Return [X, Y] of the center of cell containing provided text 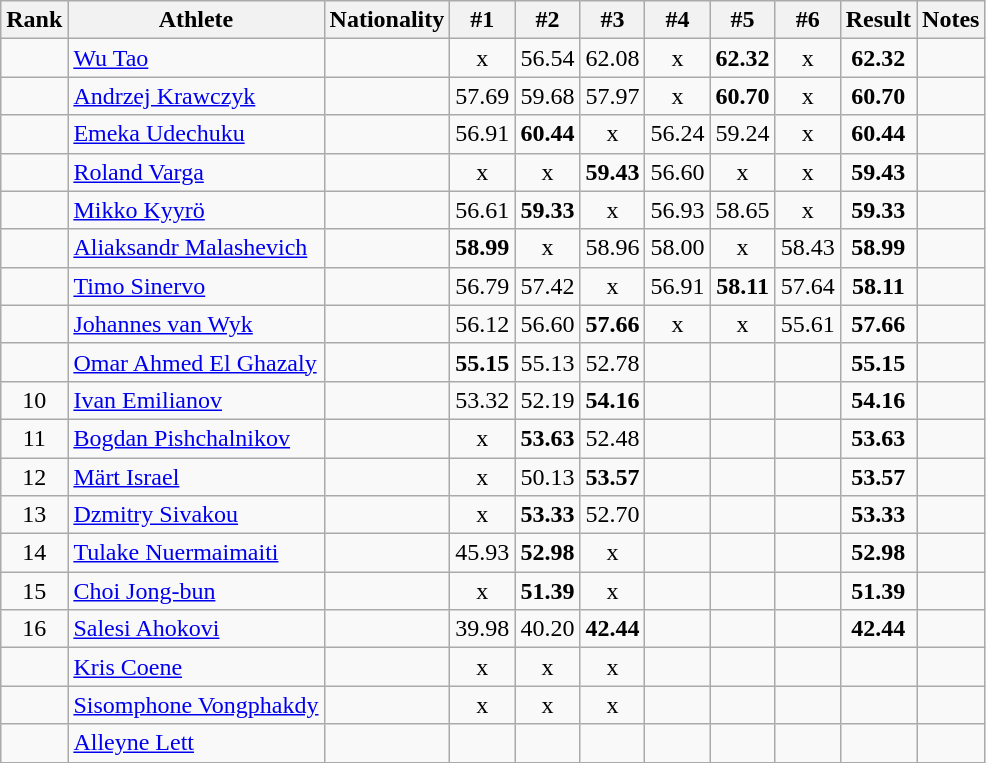
#3 [612, 20]
Aliaksandr Malashevich [196, 248]
Mikko Kyyrö [196, 210]
56.54 [548, 58]
12 [34, 477]
Tulake Nuermaimaiti [196, 553]
62.08 [612, 58]
10 [34, 400]
56.12 [482, 324]
Wu Tao [196, 58]
55.13 [548, 362]
52.19 [548, 400]
Johannes van Wyk [196, 324]
39.98 [482, 629]
58.96 [612, 248]
#1 [482, 20]
Sisomphone Vongphakdy [196, 705]
56.61 [482, 210]
52.70 [612, 515]
58.00 [678, 248]
55.61 [808, 324]
16 [34, 629]
40.20 [548, 629]
45.93 [482, 553]
Rank [34, 20]
52.78 [612, 362]
Salesi Ahokovi [196, 629]
15 [34, 591]
56.93 [678, 210]
#2 [548, 20]
#4 [678, 20]
Märt Israel [196, 477]
Nationality [387, 20]
#6 [808, 20]
Emeka Udechuku [196, 134]
Andrzej Krawczyk [196, 96]
59.24 [742, 134]
Roland Varga [196, 172]
Result [878, 20]
Alleyne Lett [196, 743]
57.69 [482, 96]
Ivan Emilianov [196, 400]
14 [34, 553]
56.79 [482, 286]
11 [34, 438]
57.42 [548, 286]
Notes [951, 20]
Athlete [196, 20]
Bogdan Pishchalnikov [196, 438]
58.65 [742, 210]
13 [34, 515]
52.48 [612, 438]
Omar Ahmed El Ghazaly [196, 362]
Kris Coene [196, 667]
59.68 [548, 96]
Dzmitry Sivakou [196, 515]
56.24 [678, 134]
Timo Sinervo [196, 286]
50.13 [548, 477]
57.97 [612, 96]
53.32 [482, 400]
#5 [742, 20]
57.64 [808, 286]
Choi Jong-bun [196, 591]
58.43 [808, 248]
